Capture the cell that displays the provided text and extract its [X, Y] central coordinate. 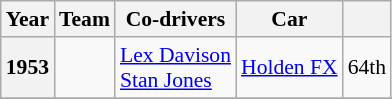
1953 [28, 68]
64th [368, 68]
Year [28, 19]
Team [84, 19]
Holden FX [290, 68]
Co-drivers [176, 19]
Lex Davison Stan Jones [176, 68]
Car [290, 19]
